Provide the [x, y] coordinate of the cell's center where the given text is located.  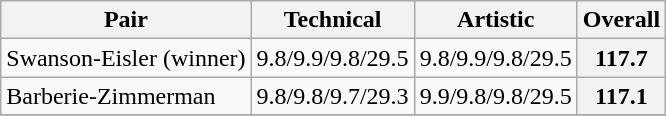
Barberie-Zimmerman [126, 96]
117.7 [621, 58]
117.1 [621, 96]
Pair [126, 20]
9.8/9.8/9.7/29.3 [332, 96]
Technical [332, 20]
Overall [621, 20]
9.9/9.8/9.8/29.5 [496, 96]
Artistic [496, 20]
Swanson-Eisler (winner) [126, 58]
